Determine the (X, Y) coordinate at the center of the cell enclosing the given text.  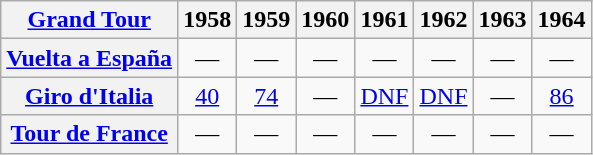
Tour de France (90, 134)
86 (562, 96)
1958 (208, 20)
1964 (562, 20)
1960 (326, 20)
1962 (444, 20)
40 (208, 96)
Vuelta a España (90, 58)
1963 (502, 20)
74 (266, 96)
Giro d'Italia (90, 96)
1959 (266, 20)
1961 (384, 20)
Grand Tour (90, 20)
